Output the [X, Y] coordinate of the center of the cell containing the given text.  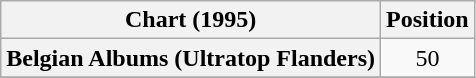
50 [428, 58]
Position [428, 20]
Belgian Albums (Ultratop Flanders) [191, 58]
Chart (1995) [191, 20]
